Determine the [x, y] coordinate at the center of the cell enclosing the given text.  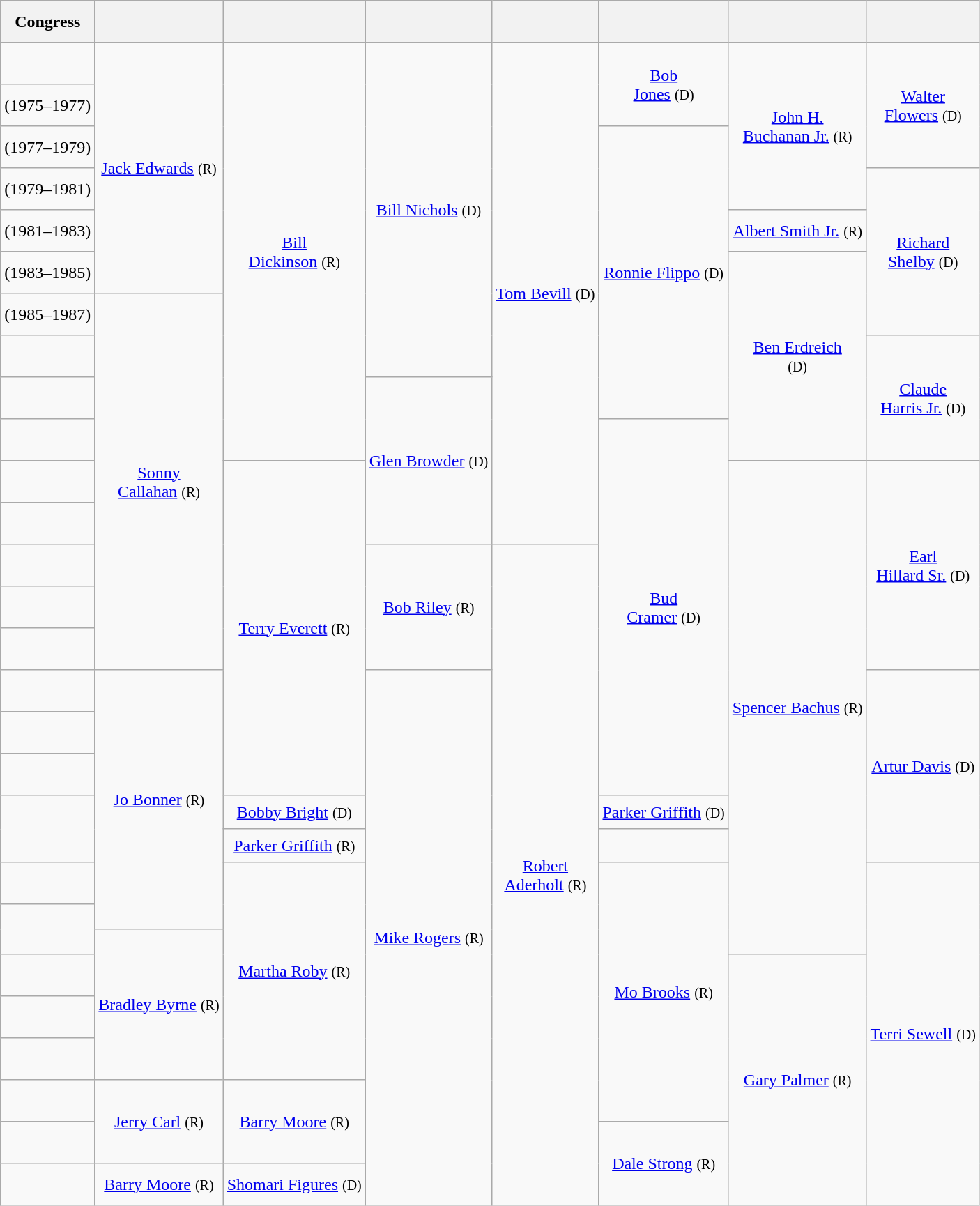
RichardShelby (D) [923, 252]
WalterFlowers (D) [923, 105]
Ronnie Flippo (D) [664, 273]
(1977–1979) [47, 147]
BillDickinson (R) [294, 252]
Spencer Bachus (R) [797, 708]
Tom Bevill (D) [545, 293]
ClaudeHarris Jr. (D) [923, 398]
(1975–1977) [47, 105]
(1981–1983) [47, 231]
Bobby Bright (D) [294, 812]
BudCramer (D) [664, 607]
(1985–1987) [47, 314]
Dale Strong (R) [664, 1163]
Albert Smith Jr. (R) [797, 231]
BobJones (D) [664, 84]
Artur Davis (D) [923, 766]
Jo Bonner (R) [159, 800]
RobertAderholt (R) [545, 875]
Mo Brooks (R) [664, 992]
Parker Griffith (R) [294, 846]
Ben Erdreich (D) [797, 356]
Bob Riley (R) [428, 607]
Terri Sewell (D) [923, 1034]
Terry Everett (R) [294, 628]
Bradley Byrne (R) [159, 1005]
SonnyCallahan (R) [159, 482]
Shomari Figures (D) [294, 1184]
Glen Browder (D) [428, 461]
Parker Griffith (D) [664, 812]
Gary Palmer (R) [797, 1080]
EarlHillard Sr. (D) [923, 565]
Bill Nichols (D) [428, 210]
Jack Edwards (R) [159, 168]
Martha Roby (R) [294, 971]
Jerry Carl (R) [159, 1122]
Congress [47, 22]
(1983–1985) [47, 273]
(1979–1981) [47, 189]
Mike Rogers (R) [428, 938]
John H.Buchanan Jr. (R) [797, 126]
